Return the [x, y] coordinate for the center point of the cell that contains the specified text.  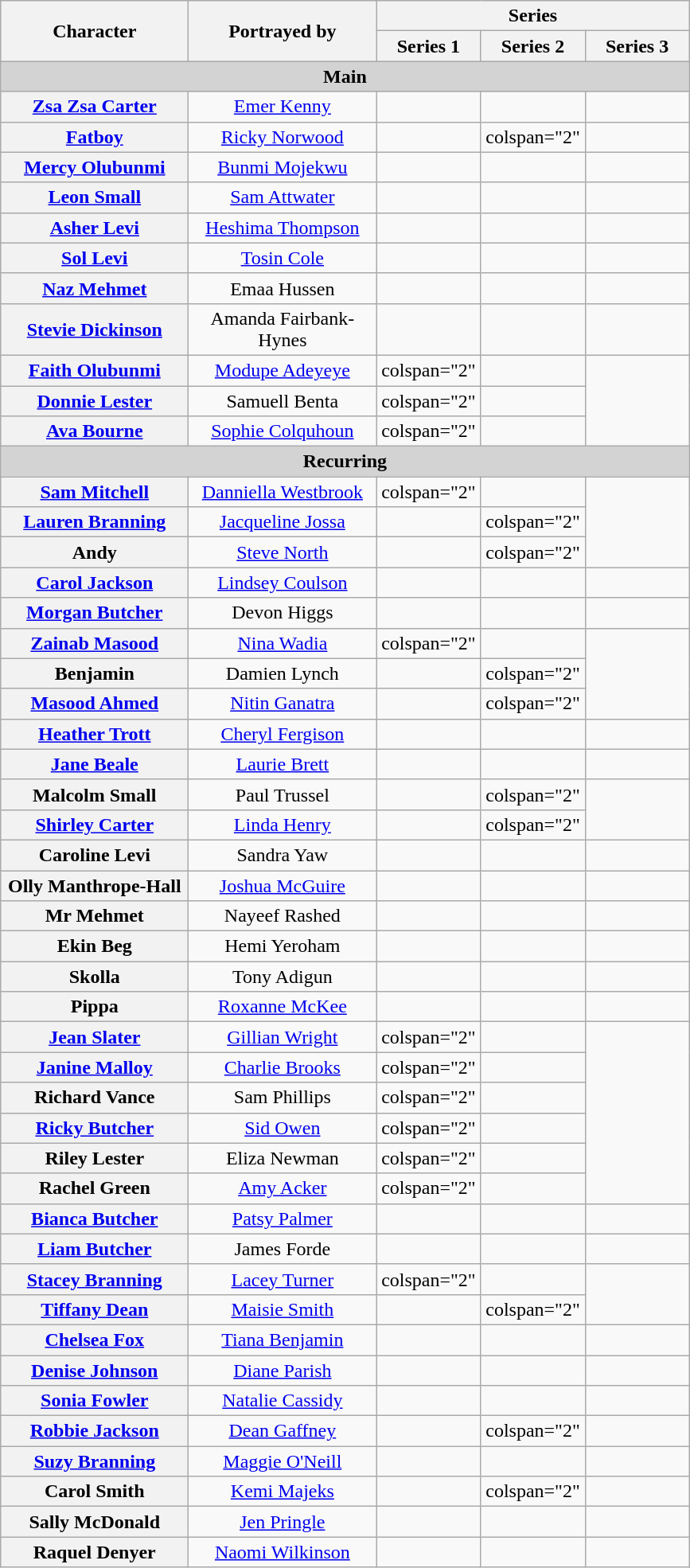
Charlie Brooks [283, 1067]
Samuell Benta [283, 400]
Linda Henry [283, 825]
Devon Higgs [283, 613]
Morgan Butcher [95, 613]
Zainab Masood [95, 643]
Bunmi Mojekwu [283, 167]
Robbie Jackson [95, 1431]
Tosin Cole [283, 258]
Series 2 [533, 46]
Donnie Lester [95, 400]
Sonia Fowler [95, 1401]
Heshima Thompson [283, 228]
Paul Trussel [283, 794]
Ricky Norwood [283, 137]
Naomi Wilkinson [283, 1552]
Tiffany Dean [95, 1309]
Chelsea Fox [95, 1340]
Benjamin [95, 673]
Caroline Levi [95, 855]
Sophie Colquhoun [283, 431]
Shirley Carter [95, 825]
Sam Mitchell [95, 492]
Sam Phillips [283, 1098]
Mr Mehmet [95, 916]
Sandra Yaw [283, 855]
Maggie O'Neill [283, 1461]
Skolla [95, 977]
Pippa [95, 1007]
Amanda Fairbank-Hynes [283, 330]
Maisie Smith [283, 1309]
Series 3 [637, 46]
Sally McDonald [95, 1522]
Recurring [345, 462]
Sid Owen [283, 1128]
Ricky Butcher [95, 1128]
Raquel Denyer [95, 1552]
Danniella Westbrook [283, 492]
Series 1 [428, 46]
Natalie Cassidy [283, 1401]
Lindsey Coulson [283, 583]
Amy Acker [283, 1188]
Hemi Yeroham [283, 946]
Damien Lynch [283, 673]
Joshua McGuire [283, 886]
Ava Bourne [95, 431]
Jacqueline Jossa [283, 522]
Nitin Ganatra [283, 704]
Emer Kenny [283, 107]
Carol Jackson [95, 583]
Main [345, 76]
Heather Trott [95, 734]
Suzy Branning [95, 1461]
Gillian Wright [283, 1037]
James Forde [283, 1249]
Series [533, 16]
Janine Malloy [95, 1067]
Andy [95, 552]
Naz Mehmet [95, 288]
Lacey Turner [283, 1279]
Kemi Majeks [283, 1492]
Modupe Adeyeye [283, 370]
Jean Slater [95, 1037]
Carol Smith [95, 1492]
Leon Small [95, 197]
Laurie Brett [283, 764]
Faith Olubunmi [95, 370]
Patsy Palmer [283, 1219]
Fatboy [95, 137]
Rachel Green [95, 1188]
Nina Wadia [283, 643]
Jen Pringle [283, 1522]
Steve North [283, 552]
Richard Vance [95, 1098]
Nayeef Rashed [283, 916]
Sam Attwater [283, 197]
Masood Ahmed [95, 704]
Denise Johnson [95, 1370]
Liam Butcher [95, 1249]
Lauren Branning [95, 522]
Tiana Benjamin [283, 1340]
Mercy Olubunmi [95, 167]
Jane Beale [95, 764]
Portrayed by [283, 31]
Cheryl Fergison [283, 734]
Bianca Butcher [95, 1219]
Riley Lester [95, 1158]
Roxanne McKee [283, 1007]
Sol Levi [95, 258]
Character [95, 31]
Tony Adigun [283, 977]
Malcolm Small [95, 794]
Emaa Hussen [283, 288]
Diane Parish [283, 1370]
Stacey Branning [95, 1279]
Eliza Newman [283, 1158]
Olly Manthrope-Hall [95, 886]
Dean Gaffney [283, 1431]
Ekin Beg [95, 946]
Zsa Zsa Carter [95, 107]
Stevie Dickinson [95, 330]
Asher Levi [95, 228]
